Extract the (X, Y) coordinate from the center of the cell holding the provided text.  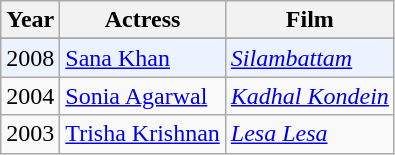
Actress (143, 20)
Year (30, 20)
Lesa Lesa (310, 134)
2008 (30, 58)
Kadhal Kondein (310, 96)
Sonia Agarwal (143, 96)
2003 (30, 134)
Silambattam (310, 58)
Trisha Krishnan (143, 134)
Film (310, 20)
2004 (30, 96)
Sana Khan (143, 58)
